Search for the cell housing the specified text and yield its [X, Y] center coordinate. 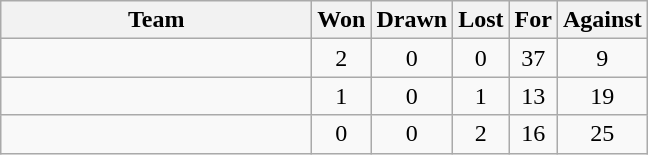
Against [602, 20]
Won [342, 20]
9 [602, 58]
16 [533, 134]
37 [533, 58]
13 [533, 96]
For [533, 20]
19 [602, 96]
Team [156, 20]
25 [602, 134]
Lost [481, 20]
Drawn [412, 20]
